Find where the given text appears and provide that cell's center as (x, y) coordinate. 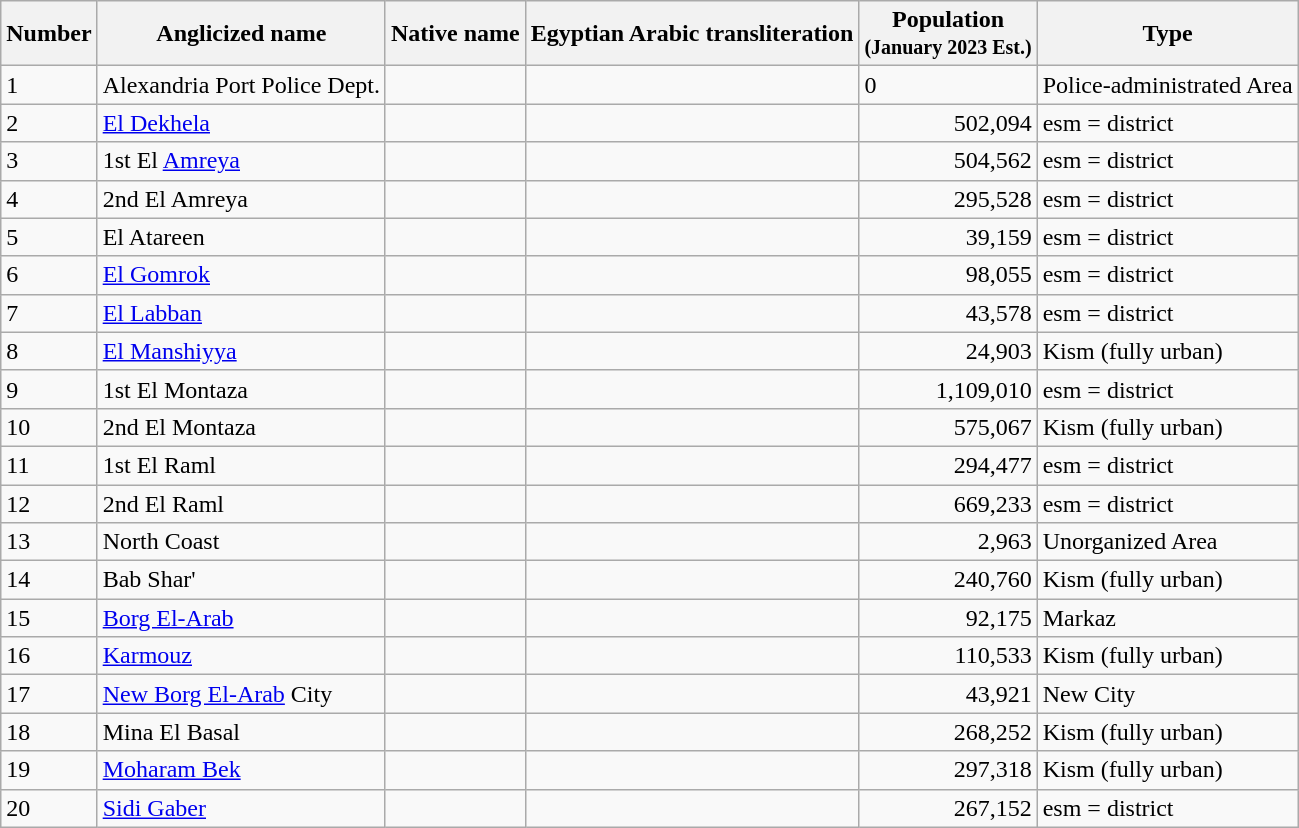
El Manshiyya (241, 351)
267,152 (948, 808)
Borg El-Arab (241, 618)
16 (49, 656)
12 (49, 503)
295,528 (948, 199)
39,159 (948, 237)
Population(January 2023 Est.) (948, 34)
669,233 (948, 503)
El Atareen (241, 237)
Karmouz (241, 656)
6 (49, 275)
13 (49, 542)
4 (49, 199)
2,963 (948, 542)
North Coast (241, 542)
El Gomrok (241, 275)
New Borg El-Arab City (241, 694)
575,067 (948, 427)
Egyptian Arabic transliteration (692, 34)
Anglicized name (241, 34)
18 (49, 732)
5 (49, 237)
9 (49, 389)
14 (49, 580)
2nd El Montaza (241, 427)
3 (49, 161)
43,921 (948, 694)
Alexandria Port Police Dept. (241, 85)
43,578 (948, 313)
502,094 (948, 123)
8 (49, 351)
10 (49, 427)
0 (948, 85)
268,252 (948, 732)
20 (49, 808)
98,055 (948, 275)
294,477 (948, 465)
1st El Raml (241, 465)
2nd El Raml (241, 503)
92,175 (948, 618)
Number (49, 34)
1 (49, 85)
24,903 (948, 351)
Unorganized Area (1168, 542)
Type (1168, 34)
240,760 (948, 580)
1st El Amreya (241, 161)
Police-administrated Area (1168, 85)
Sidi Gaber (241, 808)
11 (49, 465)
297,318 (948, 770)
15 (49, 618)
Moharam Bek (241, 770)
110,533 (948, 656)
1st El Montaza (241, 389)
17 (49, 694)
New City (1168, 694)
Mina El Basal (241, 732)
Bab Shar' (241, 580)
2 (49, 123)
2nd El Amreya (241, 199)
504,562 (948, 161)
El Dekhela (241, 123)
Native name (455, 34)
El Labban (241, 313)
Markaz (1168, 618)
1,109,010 (948, 389)
19 (49, 770)
7 (49, 313)
